Scan for the cell matching the given text and deliver its [x, y] coordinate at center. 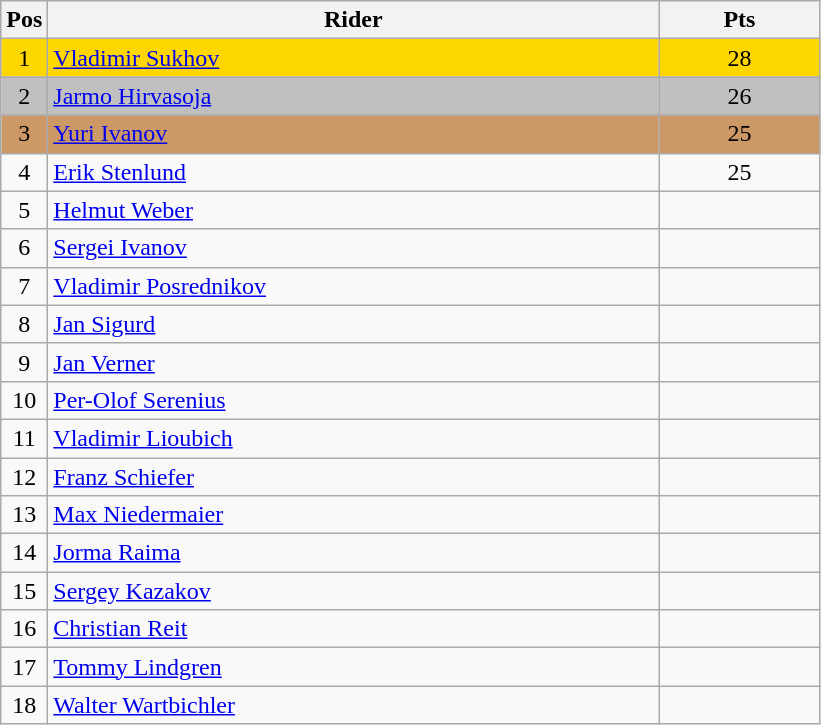
7 [24, 286]
9 [24, 362]
26 [740, 96]
Pos [24, 20]
Max Niedermaier [354, 515]
28 [740, 58]
Christian Reit [354, 629]
10 [24, 400]
Vladimir Sukhov [354, 58]
13 [24, 515]
Sergei Ivanov [354, 248]
Vladimir Posrednikov [354, 286]
Erik Stenlund [354, 172]
Helmut Weber [354, 210]
16 [24, 629]
Jarmo Hirvasoja [354, 96]
Sergey Kazakov [354, 591]
Pts [740, 20]
Jorma Raima [354, 553]
1 [24, 58]
Walter Wartbichler [354, 705]
Per-Olof Serenius [354, 400]
4 [24, 172]
Jan Verner [354, 362]
Vladimir Lioubich [354, 438]
17 [24, 667]
Jan Sigurd [354, 324]
Yuri Ivanov [354, 134]
14 [24, 553]
5 [24, 210]
6 [24, 248]
Tommy Lindgren [354, 667]
Rider [354, 20]
12 [24, 477]
Franz Schiefer [354, 477]
3 [24, 134]
2 [24, 96]
15 [24, 591]
18 [24, 705]
11 [24, 438]
8 [24, 324]
